From the cell containing the given text, extract its center point as (x, y) coordinate. 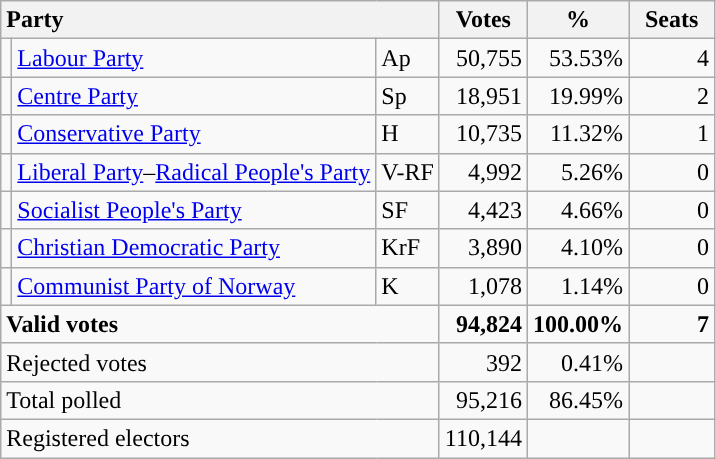
Total polled (220, 400)
Seats (672, 20)
KrF (408, 248)
4.10% (578, 248)
% (578, 20)
Rejected votes (220, 362)
Sp (408, 96)
Party (220, 20)
SF (408, 210)
Votes (483, 20)
Registered electors (220, 438)
1,078 (483, 286)
Christian Democratic Party (194, 248)
1.14% (578, 286)
4 (672, 58)
Centre Party (194, 96)
0.41% (578, 362)
19.99% (578, 96)
11.32% (578, 134)
110,144 (483, 438)
Communist Party of Norway (194, 286)
5.26% (578, 172)
7 (672, 324)
4.66% (578, 210)
Valid votes (220, 324)
10,735 (483, 134)
86.45% (578, 400)
4,992 (483, 172)
1 (672, 134)
V-RF (408, 172)
Socialist People's Party (194, 210)
50,755 (483, 58)
4,423 (483, 210)
K (408, 286)
95,216 (483, 400)
Conservative Party (194, 134)
Labour Party (194, 58)
53.53% (578, 58)
94,824 (483, 324)
2 (672, 96)
Ap (408, 58)
392 (483, 362)
3,890 (483, 248)
18,951 (483, 96)
100.00% (578, 324)
H (408, 134)
Liberal Party–Radical People's Party (194, 172)
